Find where the given text appears and provide that cell's center as [X, Y] coordinate. 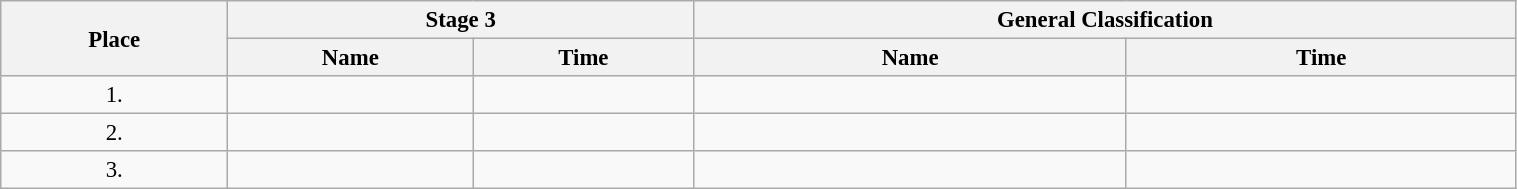
1. [114, 95]
Stage 3 [461, 20]
Place [114, 38]
General Classification [1105, 20]
3. [114, 170]
2. [114, 133]
